Capture the cell that displays the provided text and extract its [X, Y] central coordinate. 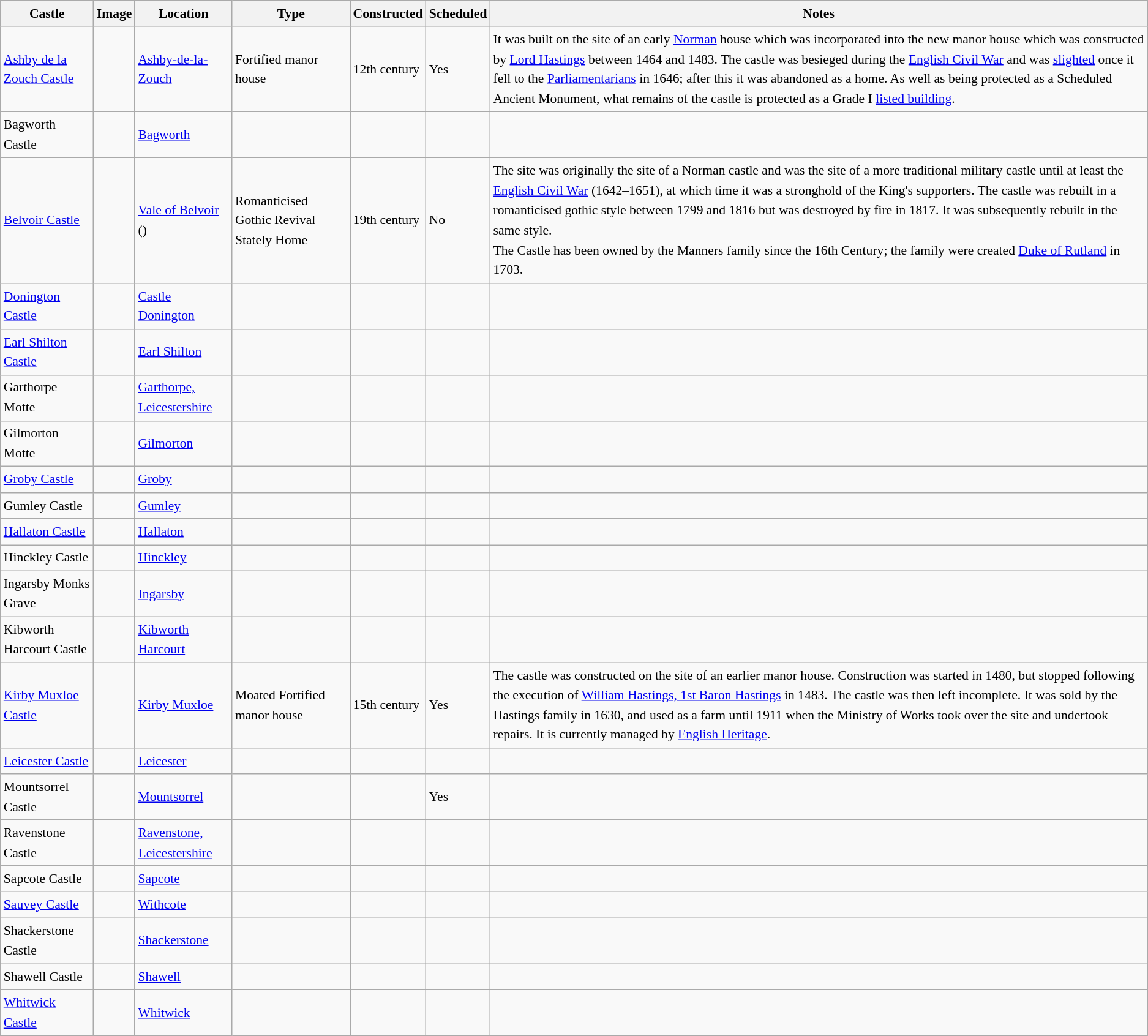
Leicester [184, 762]
Gilmorton [184, 443]
Shackerstone Castle [47, 940]
12th century [388, 70]
Kibworth Harcourt Castle [47, 639]
Gumley [184, 506]
Groby [184, 480]
Garthorpe Motte [47, 398]
Mountsorrel Castle [47, 797]
Ravenstone, Leicestershire [184, 843]
Moated Fortified manor house [291, 705]
Shawell Castle [47, 977]
Donington Castle [47, 306]
Castle Donington [184, 306]
Whitwick Castle [47, 1013]
Hallaton Castle [47, 531]
Mountsorrel [184, 797]
Bagworth Castle [47, 135]
Sapcote Castle [47, 879]
Scheduled [458, 13]
Bagworth [184, 135]
Ashby-de-la-Zouch [184, 70]
Hinckley [184, 558]
Shawell [184, 977]
Groby Castle [47, 480]
Ingarsby Monks Grave [47, 594]
Kirby Muxloe Castle [47, 705]
Earl Shilton [184, 353]
19th century [388, 220]
Earl Shilton Castle [47, 353]
Gumley Castle [47, 506]
Ingarsby [184, 594]
Location [184, 13]
Gilmorton Motte [47, 443]
Whitwick [184, 1013]
Sapcote [184, 879]
Ravenstone Castle [47, 843]
Fortified manor house [291, 70]
15th century [388, 705]
Leicester Castle [47, 762]
Shackerstone [184, 940]
Notes [819, 13]
Constructed [388, 13]
Withcote [184, 905]
Belvoir Castle [47, 220]
Ashby de la Zouch Castle [47, 70]
Kirby Muxloe [184, 705]
No [458, 220]
Vale of Belvoir() [184, 220]
Kibworth Harcourt [184, 639]
Image [114, 13]
Hinckley Castle [47, 558]
Castle [47, 13]
Romanticised Gothic Revival Stately Home [291, 220]
Type [291, 13]
Sauvey Castle [47, 905]
Garthorpe, Leicestershire [184, 398]
Hallaton [184, 531]
